Output the [x, y] coordinate of the center of the cell containing the given text.  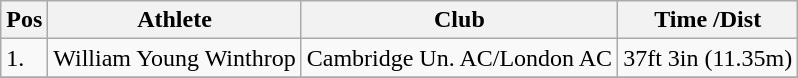
Club [459, 20]
Cambridge Un. AC/London AC [459, 58]
Athlete [174, 20]
37ft 3in (11.35m) [708, 58]
William Young Winthrop [174, 58]
Time /Dist [708, 20]
Pos [24, 20]
1. [24, 58]
